Identify which cell holds the provided text, then report its [X, Y] central coordinate. 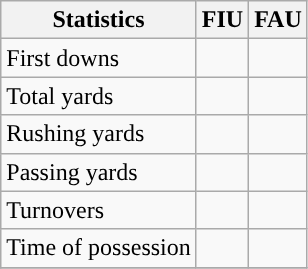
Statistics [99, 20]
FIU [222, 20]
Passing yards [99, 172]
FAU [278, 20]
Turnovers [99, 210]
Time of possession [99, 248]
Total yards [99, 96]
First downs [99, 58]
Rushing yards [99, 134]
